Return [x, y] of the center of cell containing provided text 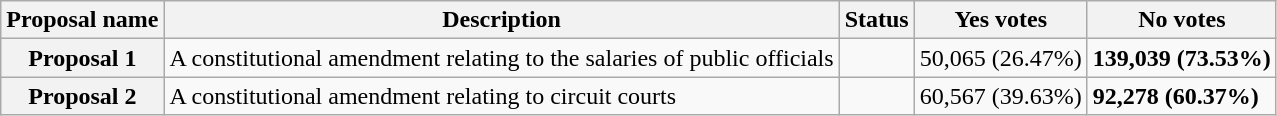
Proposal 2 [82, 96]
60,567 (39.63%) [1000, 96]
Proposal 1 [82, 58]
Yes votes [1000, 20]
Proposal name [82, 20]
50,065 (26.47%) [1000, 58]
A constitutional amendment relating to the salaries of public officials [502, 58]
139,039 (73.53%) [1182, 58]
No votes [1182, 20]
Description [502, 20]
92,278 (60.37%) [1182, 96]
A constitutional amendment relating to circuit courts [502, 96]
Status [876, 20]
